Extract the [x, y] coordinate from the center of the cell holding the provided text.  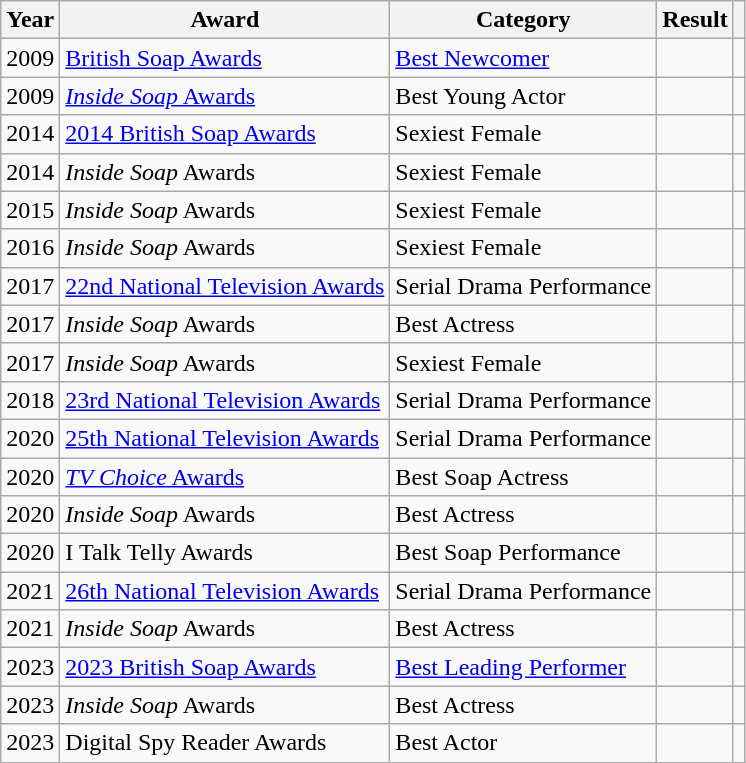
2014 British Soap Awards [225, 134]
Award [225, 20]
22nd National Television Awards [225, 286]
Digital Spy Reader Awards [225, 743]
Best Soap Performance [524, 553]
Best Actor [524, 743]
British Soap Awards [225, 58]
Result [695, 20]
2016 [30, 248]
2023 British Soap Awards [225, 667]
26th National Television Awards [225, 591]
23rd National Television Awards [225, 400]
Best Soap Actress [524, 477]
Best Newcomer [524, 58]
I Talk Telly Awards [225, 553]
TV Choice Awards [225, 477]
2018 [30, 400]
2015 [30, 210]
Category [524, 20]
Year [30, 20]
Best Young Actor [524, 96]
Best Leading Performer [524, 667]
25th National Television Awards [225, 438]
